Output the [x, y] coordinate of the center of the cell containing the given text.  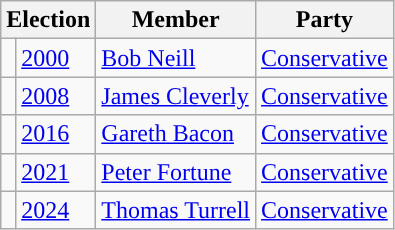
Thomas Turrell [176, 210]
2008 [56, 96]
Election [48, 20]
Bob Neill [176, 58]
Member [176, 20]
Peter Fortune [176, 172]
2024 [56, 210]
Party [325, 20]
2016 [56, 134]
2021 [56, 172]
Gareth Bacon [176, 134]
James Cleverly [176, 96]
2000 [56, 58]
